Identify which cell holds the provided text, then report its (x, y) central coordinate. 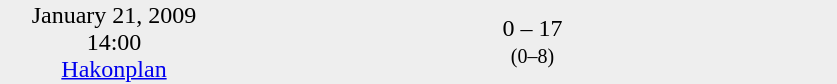
January 21, 200914:00Hakonplan (114, 42)
0 – 17 (0–8) (532, 42)
